Return [X, Y] of the center of cell containing provided text 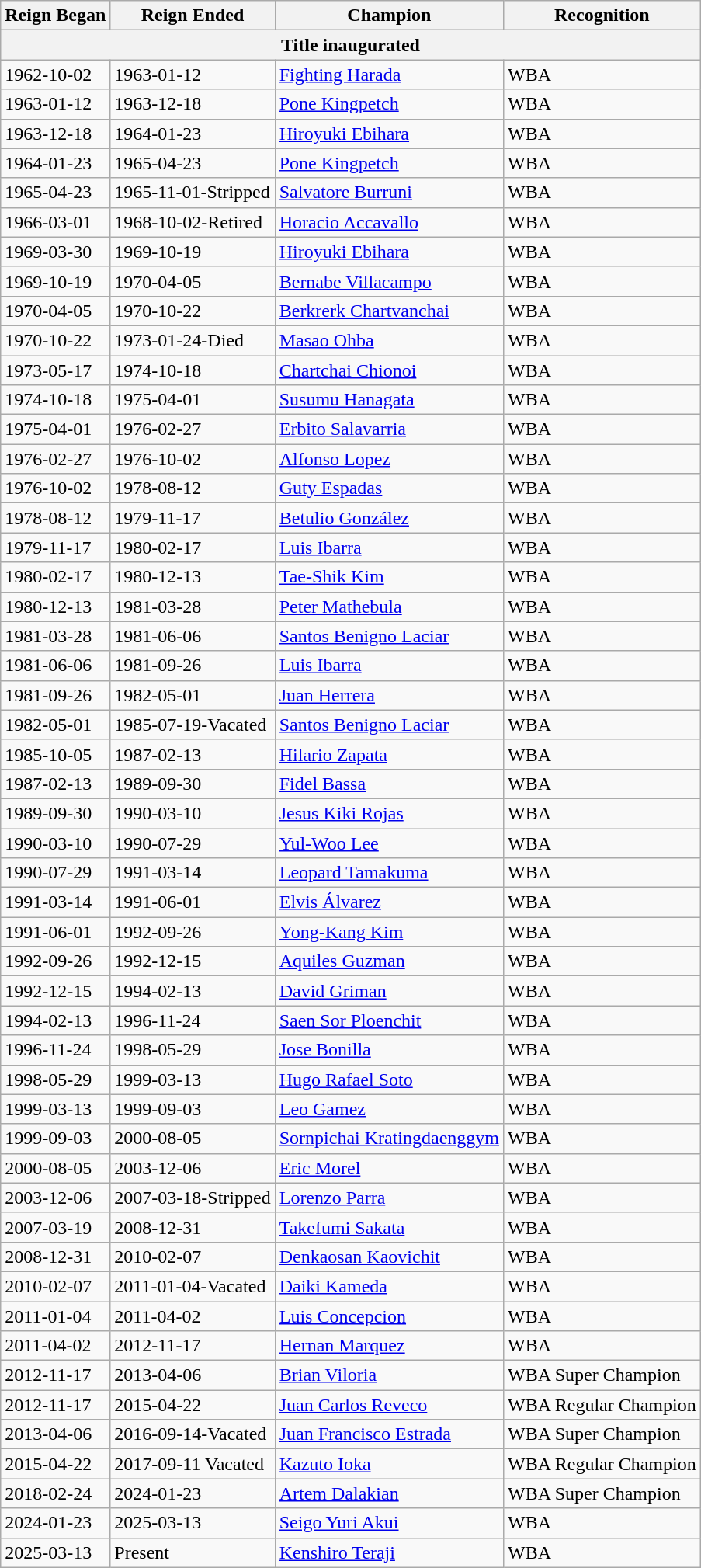
Yong-Kang Kim [389, 932]
Eric Morel [389, 1168]
Takefumi Sakata [389, 1227]
Brian Viloria [389, 1375]
Reign Ended [193, 16]
2017-09-11 Vacated [193, 1464]
Denkaosan Kaovichit [389, 1257]
Horacio Accavallo [389, 222]
1962-10-02 [56, 75]
Susumu Hanagata [389, 400]
Title inaugurated [351, 45]
1973-05-17 [56, 370]
1985-10-05 [56, 754]
Fidel Bassa [389, 784]
Salvatore Burruni [389, 193]
Kazuto Ioka [389, 1464]
1973-01-24-Died [193, 340]
Kenshiro Teraji [389, 1552]
Recognition [602, 16]
Champion [389, 16]
Hilario Zapata [389, 754]
Yul-Woo Lee [389, 843]
1968-10-02-Retired [193, 222]
2007-03-18-Stripped [193, 1198]
Present [193, 1552]
Seigo Yuri Akui [389, 1523]
2011-01-04 [56, 1316]
Reign Began [56, 16]
Hugo Rafael Soto [389, 1080]
Juan Herrera [389, 695]
Saen Sor Ploenchit [389, 1020]
Alfonso Lopez [389, 459]
Bernabe Villacampo [389, 281]
Aquiles Guzman [389, 961]
Betulio González [389, 518]
Masao Ohba [389, 340]
Luis Concepcion [389, 1316]
David Griman [389, 991]
Fighting Harada [389, 75]
Jose Bonilla [389, 1050]
Peter Mathebula [389, 607]
Hernan Marquez [389, 1346]
Sornpichai Kratingdaenggym [389, 1139]
Artem Dalakian [389, 1493]
1985-07-19-Vacated [193, 725]
Guty Espadas [389, 488]
1966-03-01 [56, 222]
2011-01-04-Vacated [193, 1286]
Lorenzo Parra [389, 1198]
2016-09-14-Vacated [193, 1434]
1969-03-30 [56, 252]
Leopard Tamakuma [389, 873]
Daiki Kameda [389, 1286]
Berkrerk Chartvanchai [389, 311]
2018-02-24 [56, 1493]
Tae-Shik Kim [389, 577]
Elvis Álvarez [389, 902]
Leo Gamez [389, 1109]
Juan Francisco Estrada [389, 1434]
2007-03-19 [56, 1227]
Juan Carlos Reveco [389, 1405]
Erbito Salavarria [389, 429]
Chartchai Chionoi [389, 370]
Jesus Kiki Rojas [389, 813]
1965-11-01-Stripped [193, 193]
